Identify which cell holds the provided text, then report its (X, Y) central coordinate. 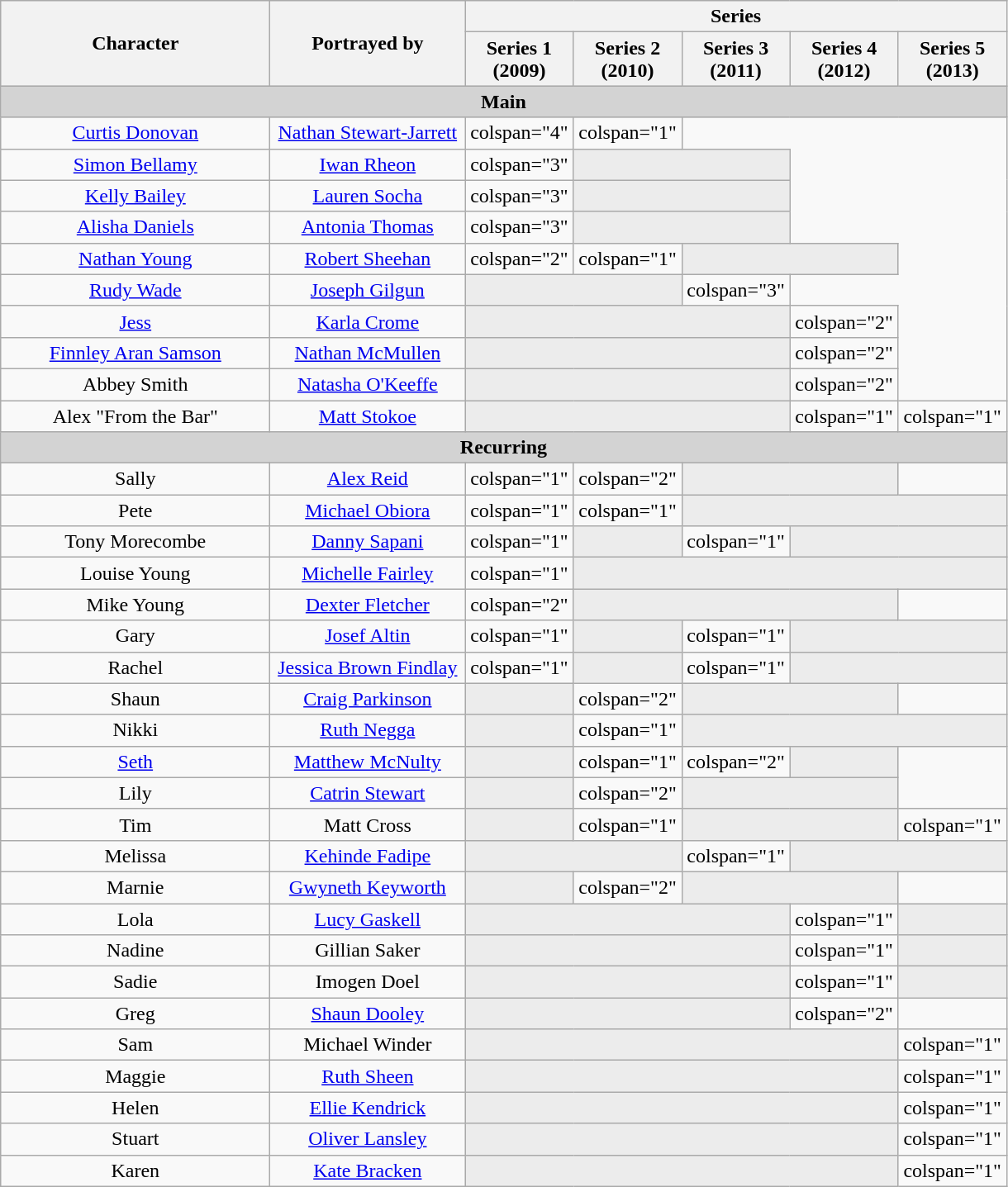
Sadie (136, 982)
Iwan Rheon (368, 164)
Kehinde Fadipe (368, 856)
Lauren Socha (368, 196)
Dexter Fletcher (368, 605)
Gary (136, 636)
Jessica Brown Findlay (368, 667)
Nathan Stewart-Jarrett (368, 133)
Alex "From the Bar" (136, 415)
Antonia Thomas (368, 227)
Karen (136, 1170)
Character (136, 43)
Rudy Wade (136, 290)
Curtis Donovan (136, 133)
Catrin Stewart (368, 793)
Recurring (504, 448)
Matt Stokoe (368, 415)
Danny Sapani (368, 542)
Shaun (136, 699)
Pete (136, 510)
Melissa (136, 856)
Craig Parkinson (368, 699)
Nathan Young (136, 259)
Karla Crome (368, 321)
Michael Obiora (368, 510)
Lola (136, 919)
Portrayed by (368, 43)
Michelle Fairley (368, 573)
Stuart (136, 1139)
Series 1(2009) (519, 59)
Greg (136, 1014)
Lily (136, 793)
Kate Bracken (368, 1170)
Jess (136, 321)
Imogen Doel (368, 982)
Mike Young (136, 605)
Lucy Gaskell (368, 919)
Kelly Bailey (136, 196)
Sam (136, 1045)
Matthew McNulty (368, 762)
Gillian Saker (368, 951)
Finnley Aran Samson (136, 353)
Nadine (136, 951)
Seth (136, 762)
Nikki (136, 730)
Sally (136, 479)
Matt Cross (368, 824)
Marnie (136, 887)
Simon Bellamy (136, 164)
Ruth Negga (368, 730)
Josef Altin (368, 636)
Tim (136, 824)
Helen (136, 1108)
Ellie Kendrick (368, 1108)
Louise Young (136, 573)
colspan="4" (519, 133)
Nathan McMullen (368, 353)
Abbey Smith (136, 384)
Alisha Daniels (136, 227)
Shaun Dooley (368, 1014)
Main (504, 102)
Robert Sheehan (368, 259)
Series 4(2012) (844, 59)
Michael Winder (368, 1045)
Series 3(2011) (735, 59)
Natasha O'Keeffe (368, 384)
Series 2(2010) (628, 59)
Oliver Lansley (368, 1139)
Series 5(2013) (952, 59)
Gwyneth Keyworth (368, 887)
Rachel (136, 667)
Ruth Sheen (368, 1076)
Maggie (136, 1076)
Alex Reid (368, 479)
Tony Morecombe (136, 542)
Series (735, 17)
Joseph Gilgun (368, 290)
